Find where the given text appears and provide that cell's center as [X, Y] coordinate. 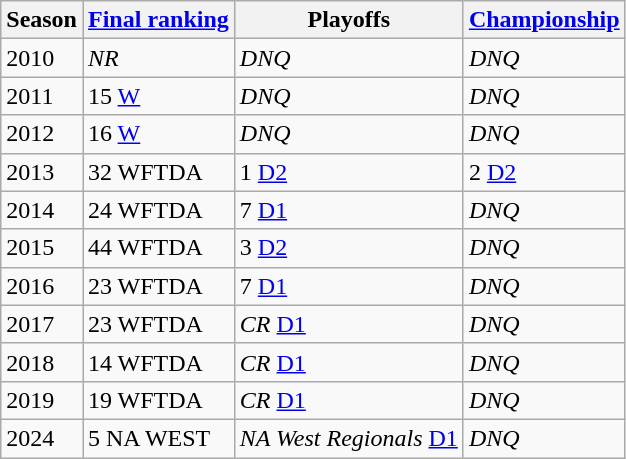
2 D2 [544, 172]
14 WFTDA [158, 362]
24 WFTDA [158, 210]
2011 [42, 96]
NR [158, 58]
15 W [158, 96]
5 NA WEST [158, 438]
19 WFTDA [158, 400]
1 D2 [348, 172]
Playoffs [348, 20]
16 W [158, 134]
NA West Regionals D1 [348, 438]
2018 [42, 362]
2012 [42, 134]
2013 [42, 172]
44 WFTDA [158, 248]
2019 [42, 400]
32 WFTDA [158, 172]
Final ranking [158, 20]
Championship [544, 20]
2017 [42, 324]
3 D2 [348, 248]
2024 [42, 438]
2015 [42, 248]
2014 [42, 210]
2010 [42, 58]
Season [42, 20]
2016 [42, 286]
